Capture the cell that displays the provided text and extract its [x, y] central coordinate. 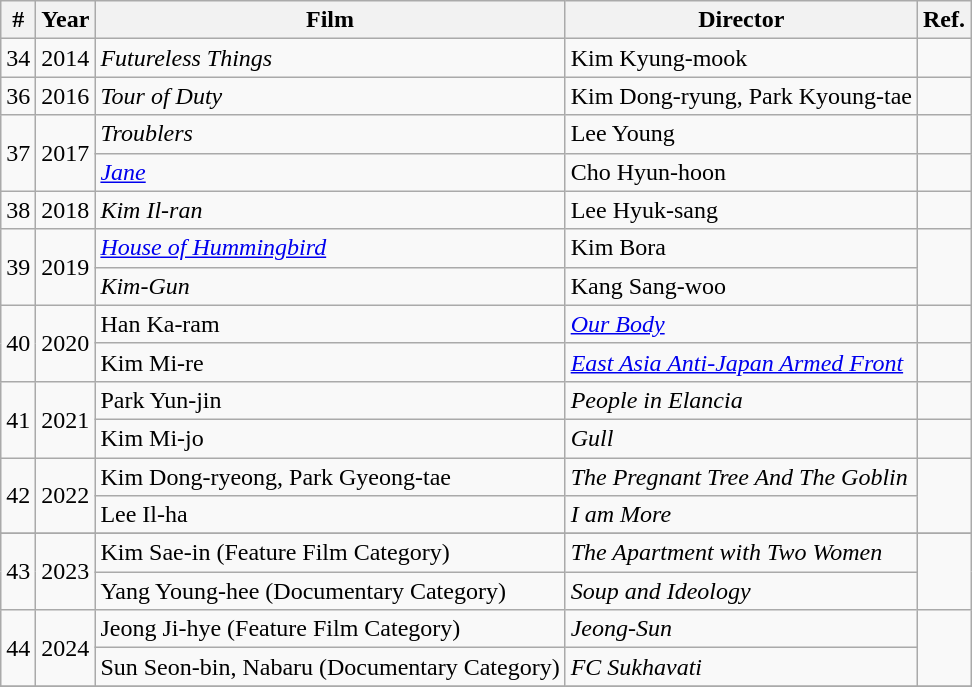
2017 [66, 153]
37 [18, 153]
2024 [66, 648]
Lee Il-ha [330, 515]
Kim Sae-in (Feature Film Category) [330, 553]
40 [18, 343]
Lee Young [741, 134]
42 [18, 496]
Park Yun-jin [330, 400]
The Apartment with Two Women [741, 553]
Kim Dong-ryung, Park Kyoung-tae [741, 96]
House of Hummingbird [330, 248]
Kim Mi-jo [330, 438]
FC Sukhavati [741, 667]
Jane [330, 172]
East Asia Anti-Japan Armed Front [741, 362]
Jeong Ji-hye (Feature Film Category) [330, 629]
Kim Mi-re [330, 362]
Sun Seon-bin, Nabaru (Documentary Category) [330, 667]
41 [18, 419]
2019 [66, 267]
Film [330, 20]
Kang Sang-woo [741, 286]
Troublers [330, 134]
Lee Hyuk-sang [741, 210]
Director [741, 20]
Kim Il-ran [330, 210]
2020 [66, 343]
Soup and Ideology [741, 591]
2016 [66, 96]
39 [18, 267]
2018 [66, 210]
Kim Bora [741, 248]
43 [18, 572]
34 [18, 58]
People in Elancia [741, 400]
Cho Hyun-hoon [741, 172]
Kim Kyung-mook [741, 58]
38 [18, 210]
I am More [741, 515]
2023 [66, 572]
Yang Young-hee (Documentary Category) [330, 591]
Han Ka-ram [330, 324]
Kim-Gun [330, 286]
The Pregnant Tree And The Goblin [741, 477]
Our Body [741, 324]
2014 [66, 58]
44 [18, 648]
2022 [66, 496]
2021 [66, 419]
# [18, 20]
Gull [741, 438]
Kim Dong-ryeong, Park Gyeong-tae [330, 477]
Jeong-Sun [741, 629]
36 [18, 96]
Tour of Duty [330, 96]
Ref. [944, 20]
Year [66, 20]
Futureless Things [330, 58]
